Locate the cell with the specified text and output its (X, Y) center coordinate. 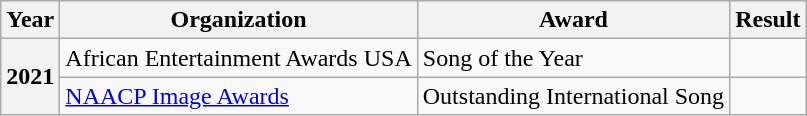
African Entertainment Awards USA (238, 58)
Outstanding International Song (573, 96)
Award (573, 20)
2021 (30, 77)
Organization (238, 20)
Song of the Year (573, 58)
Year (30, 20)
NAACP Image Awards (238, 96)
Result (768, 20)
